Provide the [x, y] coordinate of the cell's center where the given text is located.  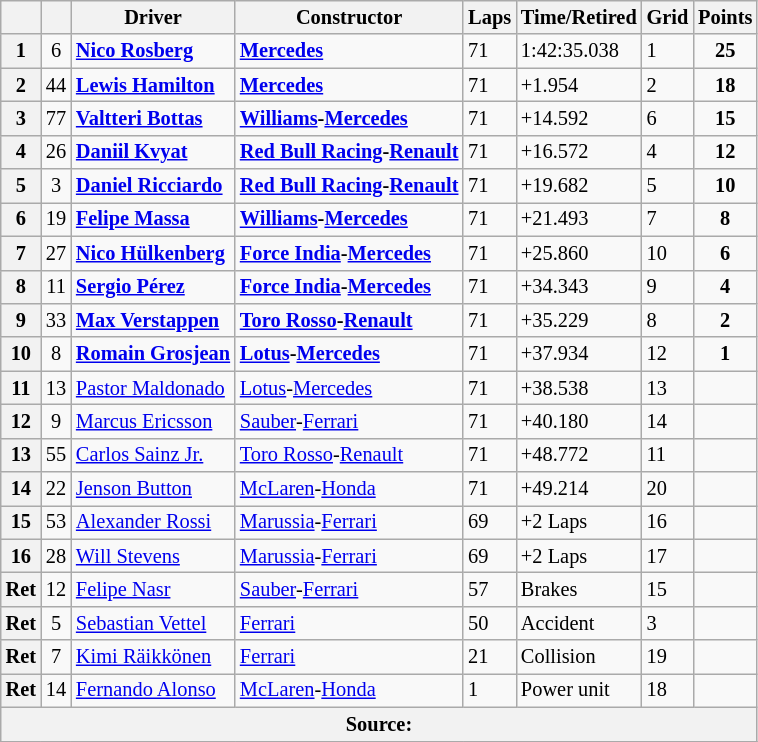
44 [56, 85]
Fernando Alonso [153, 690]
+19.682 [579, 186]
+37.934 [579, 354]
Romain Grosjean [153, 354]
17 [668, 556]
Sergio Pérez [153, 287]
Laps [490, 17]
Jenson Button [153, 489]
27 [56, 253]
Lewis Hamilton [153, 85]
57 [490, 589]
Marcus Ericsson [153, 421]
22 [56, 489]
Brakes [579, 589]
Daniel Ricciardo [153, 186]
Constructor [349, 17]
Daniil Kvyat [153, 152]
+38.538 [579, 388]
+48.772 [579, 455]
33 [56, 320]
Alexander Rossi [153, 522]
55 [56, 455]
25 [725, 51]
Power unit [579, 690]
50 [490, 623]
+34.343 [579, 287]
Source: [379, 724]
Kimi Räikkönen [153, 657]
+1.954 [579, 85]
28 [56, 556]
1:42:35.038 [579, 51]
20 [668, 489]
+14.592 [579, 118]
+25.860 [579, 253]
53 [56, 522]
21 [490, 657]
+21.493 [579, 219]
Nico Hülkenberg [153, 253]
Pastor Maldonado [153, 388]
Nico Rosberg [153, 51]
Felipe Massa [153, 219]
+16.572 [579, 152]
26 [56, 152]
Carlos Sainz Jr. [153, 455]
Will Stevens [153, 556]
77 [56, 118]
Time/Retired [579, 17]
Points [725, 17]
Driver [153, 17]
Felipe Nasr [153, 589]
Sebastian Vettel [153, 623]
+49.214 [579, 489]
+35.229 [579, 320]
Valtteri Bottas [153, 118]
Accident [579, 623]
Grid [668, 17]
Max Verstappen [153, 320]
+40.180 [579, 421]
Collision [579, 657]
